Search for the cell housing the specified text and yield its [x, y] center coordinate. 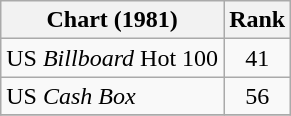
56 [258, 96]
Rank [258, 20]
US Billboard Hot 100 [112, 58]
US Cash Box [112, 96]
Chart (1981) [112, 20]
41 [258, 58]
